Output the (x, y) coordinate of the center of the cell containing the given text.  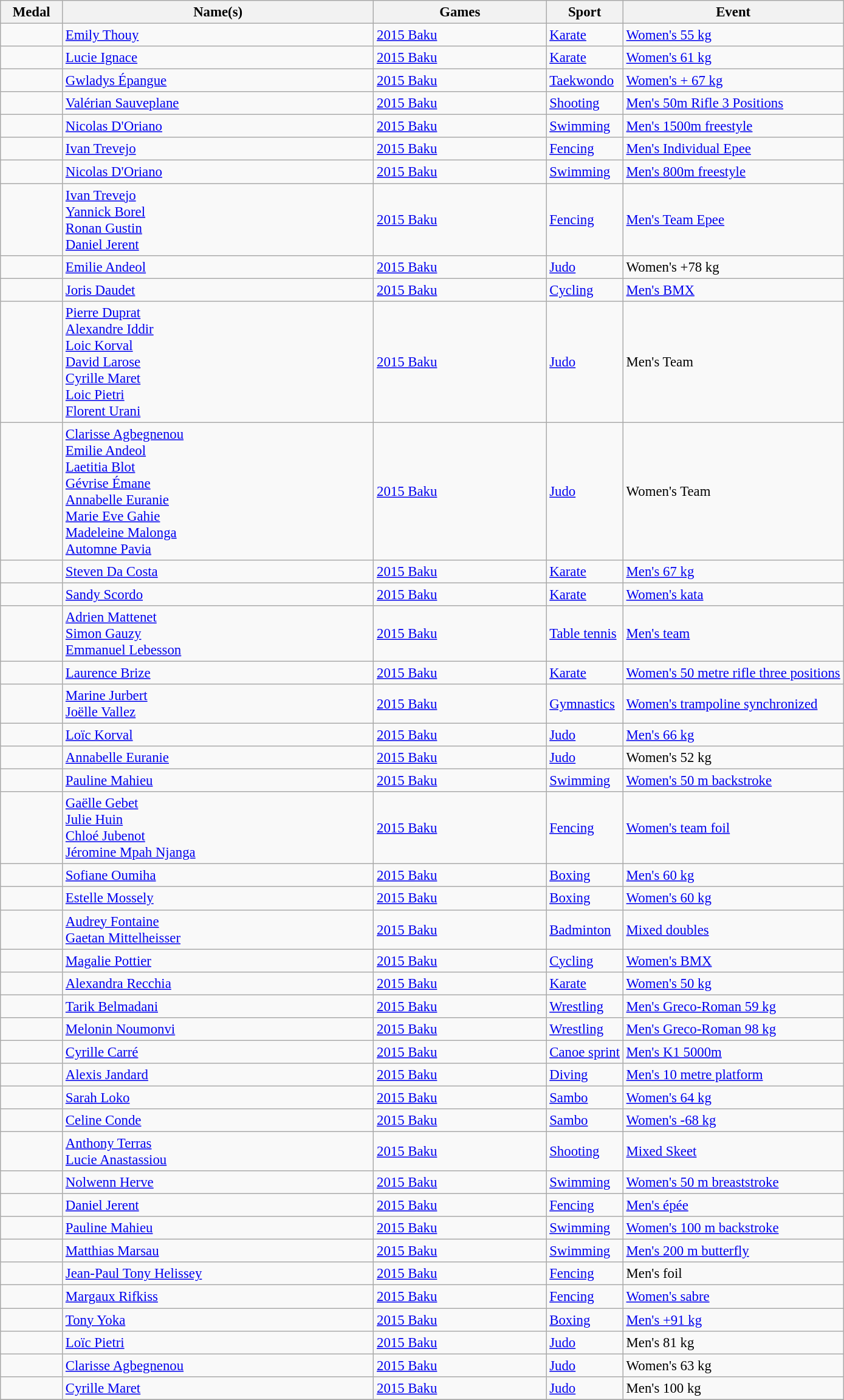
Women's sabre (733, 1297)
Women's Team (733, 491)
Tony Yoka (218, 1320)
Women's + 67 kg (733, 81)
Annabelle Euranie (218, 758)
Men's Team (733, 362)
Alexandra Recchia (218, 983)
Women's BMX (733, 961)
Men's 66 kg (733, 735)
Laurence Brize (218, 673)
Women's kata (733, 594)
Men's foil (733, 1274)
Men's 200 m butterfly (733, 1251)
Men's Greco-Roman 59 kg (733, 1006)
Loïc Korval (218, 735)
Pierre DupratAlexandre IddirLoic KorvalDavid LaroseCyrille MaretLoic PietriFlorent Urani (218, 362)
Daniel Jerent (218, 1206)
Men's team (733, 634)
Men's 100 kg (733, 1388)
Men's Individual Epee (733, 149)
Women's 64 kg (733, 1097)
Women's 100 m backstroke (733, 1228)
Women's team foil (733, 828)
Emily Thouy (218, 35)
Ivan TrevejoYannick BorelRonan GustinDaniel Jerent (218, 220)
Event (733, 12)
Clarisse AgbegnenouEmilie AndeolLaetitia BlotGévrise ÉmaneAnnabelle EuranieMarie Eve GahieMadeleine MalongaAutomne Pavia (218, 491)
Men's Team Epee (733, 220)
Melonin Noumonvi (218, 1029)
Adrien MattenetSimon GauzyEmmanuel Lebesson (218, 634)
Men's épée (733, 1206)
Matthias Marsau (218, 1251)
Clarisse Agbegnenou (218, 1365)
Women's 55 kg (733, 35)
Cyrille Carré (218, 1052)
Sarah Loko (218, 1097)
Men's BMX (733, 290)
Women's 63 kg (733, 1365)
Women's 60 kg (733, 899)
Ivan Trevejo (218, 149)
Gaëlle GebetJulie HuinChloé JubenotJéromine Mpah Njanga (218, 828)
Men's 800m freestyle (733, 172)
Estelle Mossely (218, 899)
Men's 10 metre platform (733, 1075)
Men's 1500m freestyle (733, 126)
Gymnastics (585, 704)
Women's 50 metre rifle three positions (733, 673)
Sandy Scordo (218, 594)
Medal (32, 12)
Women's -68 kg (733, 1120)
Sofiane Oumiha (218, 876)
Diving (585, 1075)
Men's K1 5000m (733, 1052)
Lucie Ignace (218, 58)
Valérian Sauveplane (218, 103)
Women's 61 kg (733, 58)
Badminton (585, 930)
Men's 60 kg (733, 876)
Canoe sprint (585, 1052)
Margaux Rifkiss (218, 1297)
Anthony TerrasLucie Anastassiou (218, 1152)
Gwladys Épangue (218, 81)
Women's +78 kg (733, 267)
Emilie Andeol (218, 267)
Celine Conde (218, 1120)
Table tennis (585, 634)
Jean-Paul Tony Helissey (218, 1274)
Women's 50 m breaststroke (733, 1182)
Women's 50 m backstroke (733, 781)
Men's 81 kg (733, 1342)
Joris Daudet (218, 290)
Men's 67 kg (733, 572)
Alexis Jandard (218, 1075)
Loïc Pietri (218, 1342)
Men's Greco-Roman 98 kg (733, 1029)
Magalie Pottier (218, 961)
Mixed doubles (733, 930)
Games (460, 12)
Audrey FontaineGaetan Mittelheisser (218, 930)
Taekwondo (585, 81)
Women's 52 kg (733, 758)
Men's 50m Rifle 3 Positions (733, 103)
Nolwenn Herve (218, 1182)
Mixed Skeet (733, 1152)
Marine JurbertJoëlle Vallez (218, 704)
Sport (585, 12)
Steven Da Costa (218, 572)
Name(s) (218, 12)
Cyrille Maret (218, 1388)
Women's trampoline synchronized (733, 704)
Men's +91 kg (733, 1320)
Women's 50 kg (733, 983)
Tarik Belmadani (218, 1006)
